Return [x, y] of the center of cell containing provided text 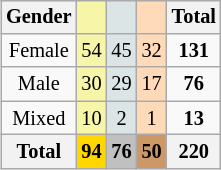
29 [122, 84]
17 [152, 84]
54 [91, 51]
Female [38, 51]
Mixed [38, 118]
131 [194, 51]
Gender [38, 17]
30 [91, 84]
94 [91, 152]
32 [152, 51]
50 [152, 152]
45 [122, 51]
1 [152, 118]
10 [91, 118]
13 [194, 118]
2 [122, 118]
220 [194, 152]
Male [38, 84]
